Extract the [x, y] coordinate from the center of the cell holding the provided text.  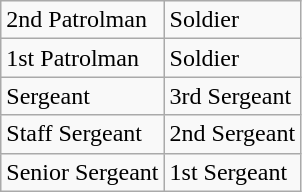
Senior Sergeant [82, 172]
1st Sergeant [232, 172]
2nd Sergeant [232, 134]
Staff Sergeant [82, 134]
2nd Patrolman [82, 20]
3rd Sergeant [232, 96]
Sergeant [82, 96]
1st Patrolman [82, 58]
